Scan for the cell matching the given text and deliver its (X, Y) coordinate at center. 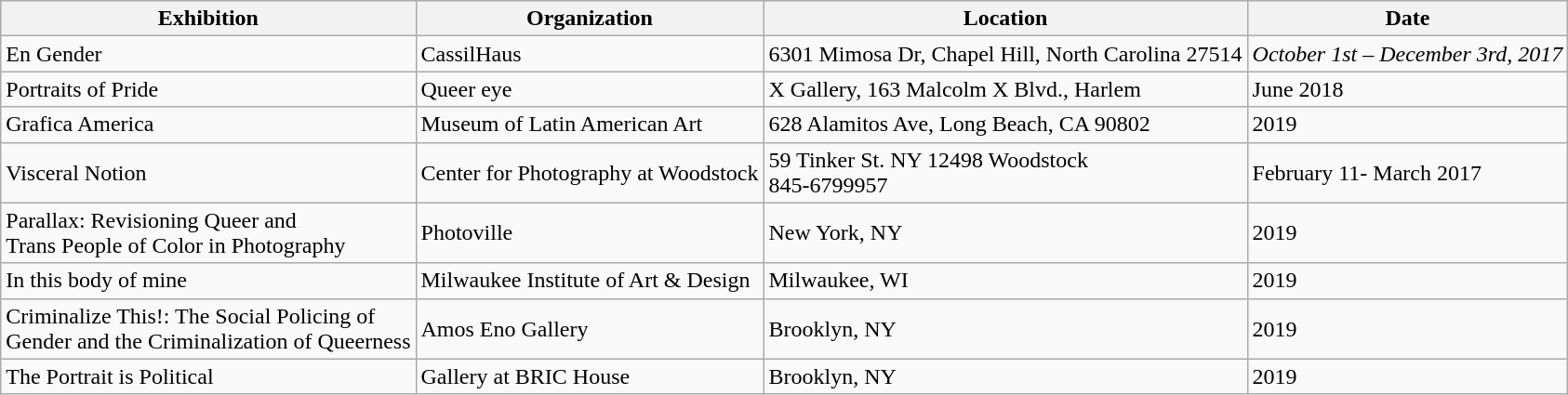
The Portrait is Political (208, 376)
Organization (590, 19)
Date (1408, 19)
Portraits of Pride (208, 89)
X Gallery, 163 Malcolm X Blvd., Harlem (1005, 89)
February 11- March 2017 (1408, 173)
6301 Mimosa Dr, Chapel Hill, North Carolina 27514 (1005, 54)
En Gender (208, 54)
In this body of mine (208, 281)
59 Tinker St. NY 12498 Woodstock845-6799957 (1005, 173)
Photoville (590, 232)
Grafica America (208, 125)
October 1st – December 3rd, 2017 (1408, 54)
628 Alamitos Ave, Long Beach, CA 90802 (1005, 125)
Milwaukee, WI (1005, 281)
Amos Eno Gallery (590, 329)
Gallery at BRIC House (590, 376)
Parallax: Revisioning Queer andTrans People of Color in Photography (208, 232)
Location (1005, 19)
CassilHaus (590, 54)
Criminalize This!: The Social Policing ofGender and the Criminalization of Queerness (208, 329)
June 2018 (1408, 89)
New York, NY (1005, 232)
Queer eye (590, 89)
Exhibition (208, 19)
Milwaukee Institute of Art & Design (590, 281)
Visceral Notion (208, 173)
Center for Photography at Woodstock (590, 173)
Museum of Latin American Art (590, 125)
